Capture the cell that displays the provided text and extract its [x, y] central coordinate. 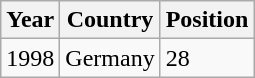
Year [30, 20]
Country [110, 20]
28 [207, 58]
Position [207, 20]
Germany [110, 58]
1998 [30, 58]
